Provide the [x, y] coordinate of the cell's center where the given text is located.  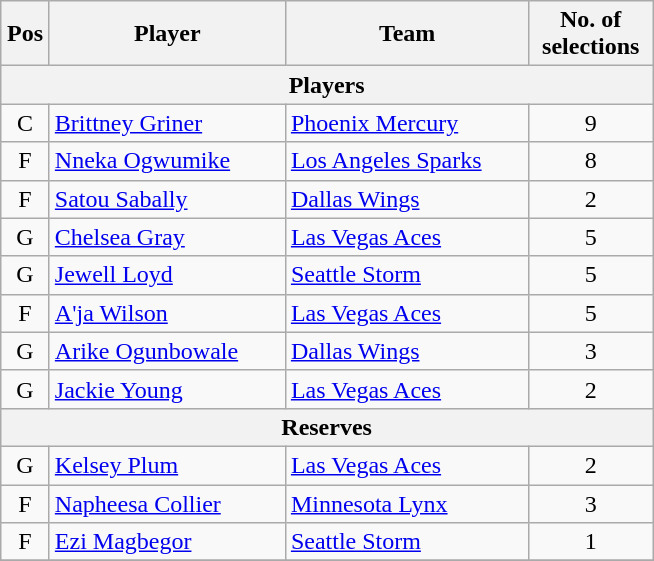
Jackie Young [167, 389]
Satou Sabally [167, 199]
A'ja Wilson [167, 313]
Minnesota Lynx [407, 503]
Kelsey Plum [167, 465]
Los Angeles Sparks [407, 161]
Chelsea Gray [167, 237]
8 [591, 161]
9 [591, 123]
Phoenix Mercury [407, 123]
Jewell Loyd [167, 275]
Players [327, 85]
1 [591, 542]
Player [167, 34]
Ezi Magbegor [167, 542]
C [26, 123]
Team [407, 34]
Brittney Griner [167, 123]
Napheesa Collier [167, 503]
Pos [26, 34]
Reserves [327, 427]
Nneka Ogwumike [167, 161]
No. of selections [591, 34]
Arike Ogunbowale [167, 351]
